Detect which cell encompasses the target text, then output its [X, Y] center coordinate. 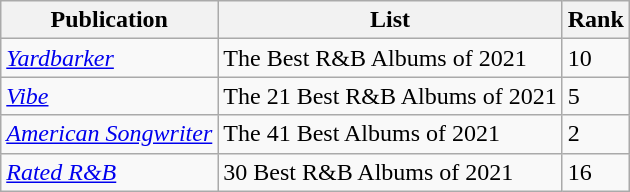
Rank [596, 20]
Rated R&B [110, 172]
2 [596, 134]
Yardbarker [110, 58]
List [390, 20]
The Best R&B Albums of 2021 [390, 58]
16 [596, 172]
Vibe [110, 96]
American Songwriter [110, 134]
The 41 Best Albums of 2021 [390, 134]
5 [596, 96]
Publication [110, 20]
The 21 Best R&B Albums of 2021 [390, 96]
10 [596, 58]
30 Best R&B Albums of 2021 [390, 172]
